Determine the [X, Y] coordinate at the center of the cell enclosing the given text.  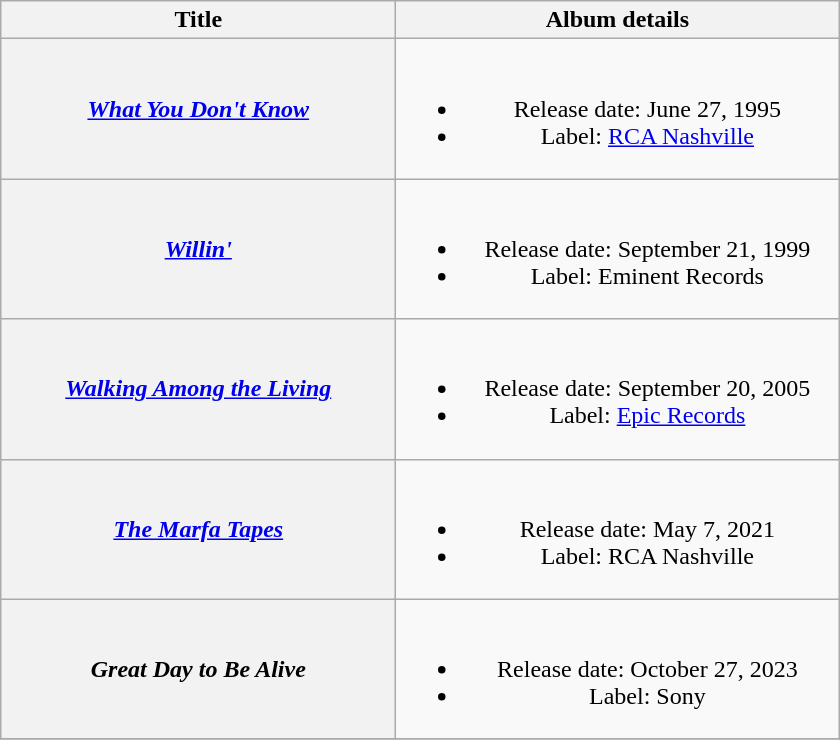
Walking Among the Living [198, 389]
Willin' [198, 249]
Great Day to Be Alive [198, 669]
What You Don't Know [198, 109]
Album details [618, 20]
Title [198, 20]
Release date: September 21, 1999Label: Eminent Records [618, 249]
Release date: June 27, 1995Label: RCA Nashville [618, 109]
The Marfa Tapes [198, 529]
Release date: May 7, 2021Label: RCA Nashville [618, 529]
Release date: October 27, 2023Label: Sony [618, 669]
Release date: September 20, 2005Label: Epic Records [618, 389]
